For the text-containing cell, return its midpoint in (X, Y) coordinate format. 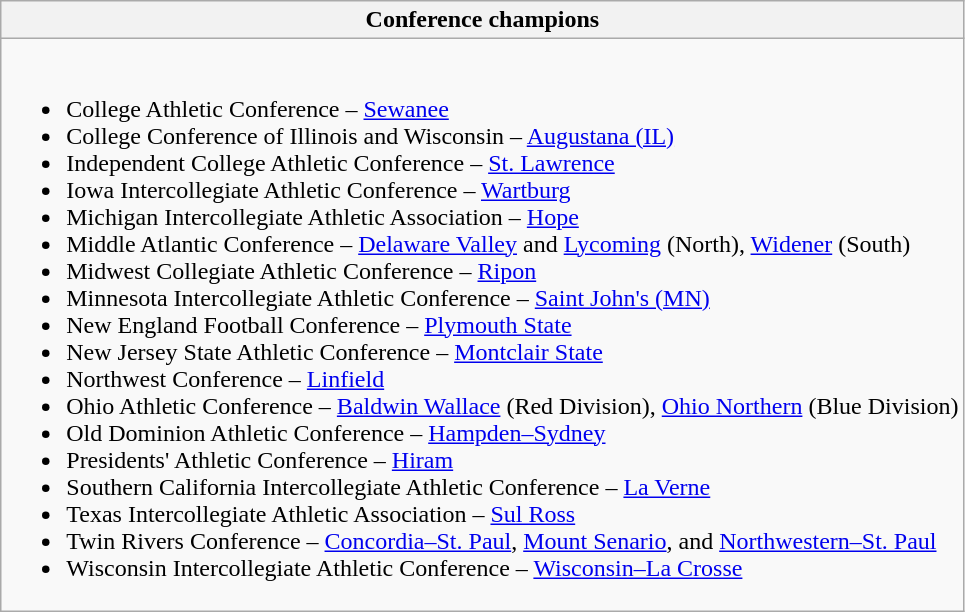
Conference champions (482, 20)
